Provide the [x, y] coordinate of the cell's center where the given text is located.  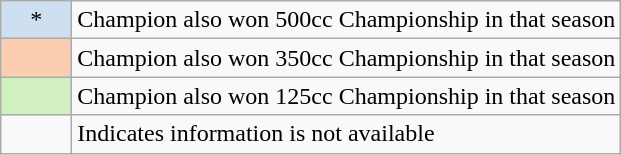
Champion also won 350cc Championship in that season [346, 58]
Champion also won 500cc Championship in that season [346, 20]
Indicates information is not available [346, 134]
* [36, 20]
Champion also won 125cc Championship in that season [346, 96]
